Identify which cell holds the provided text, then report its (X, Y) central coordinate. 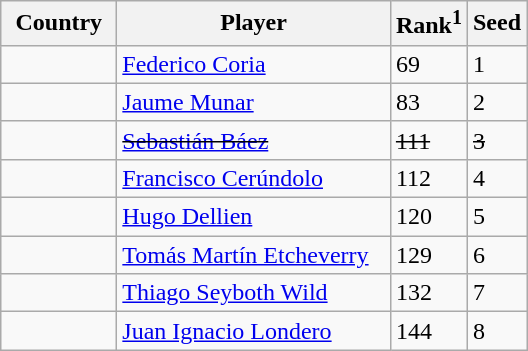
Francisco Cerúndolo (254, 178)
5 (496, 217)
7 (496, 293)
83 (428, 102)
69 (428, 64)
Player (254, 24)
132 (428, 293)
Hugo Dellien (254, 217)
Juan Ignacio Londero (254, 331)
129 (428, 255)
Thiago Seyboth Wild (254, 293)
112 (428, 178)
Federico Coria (254, 64)
2 (496, 102)
111 (428, 140)
3 (496, 140)
6 (496, 255)
Rank1 (428, 24)
4 (496, 178)
120 (428, 217)
8 (496, 331)
144 (428, 331)
1 (496, 64)
Sebastián Báez (254, 140)
Seed (496, 24)
Jaume Munar (254, 102)
Country (59, 24)
Tomás Martín Etcheverry (254, 255)
